Determine the [x, y] coordinate at the center of the cell enclosing the given text.  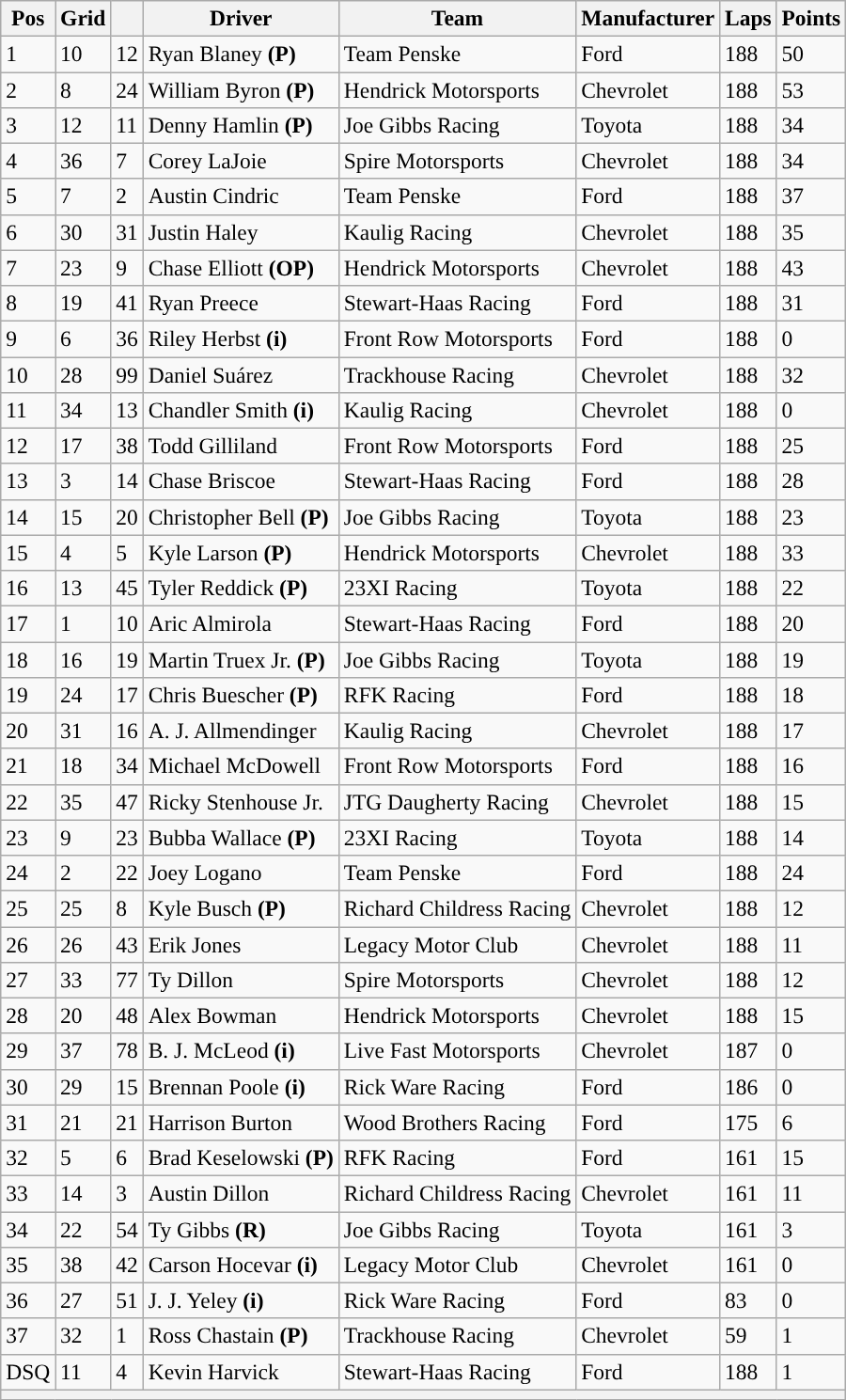
47 [127, 802]
Ricky Stenhouse Jr. [241, 802]
Riley Herbst (i) [241, 338]
Laps [748, 18]
Carson Hocevar (i) [241, 1265]
83 [748, 1300]
B. J. McLeod (i) [241, 1051]
Ty Dillon [241, 980]
Brad Keselowski (P) [241, 1157]
42 [127, 1265]
Chandler Smith (i) [241, 410]
Michael McDowell [241, 766]
Ross Chastain (P) [241, 1336]
Bubba Wallace (P) [241, 838]
Joey Logano [241, 873]
59 [748, 1336]
Alex Bowman [241, 1015]
Erik Jones [241, 944]
186 [748, 1087]
41 [127, 303]
Team [457, 18]
187 [748, 1051]
Martin Truex Jr. (P) [241, 659]
51 [127, 1300]
54 [127, 1229]
Points [811, 18]
53 [811, 89]
Justin Haley [241, 232]
Tyler Reddick (P) [241, 588]
99 [127, 374]
50 [811, 54]
Grid [83, 18]
Ryan Blaney (P) [241, 54]
Wood Brothers Racing [457, 1123]
Denny Hamlin (P) [241, 125]
William Byron (P) [241, 89]
Corey LaJoie [241, 161]
Kyle Busch (P) [241, 908]
48 [127, 1015]
Live Fast Motorsports [457, 1051]
Ty Gibbs (R) [241, 1229]
Brennan Poole (i) [241, 1087]
Kevin Harvick [241, 1372]
77 [127, 980]
Christopher Bell (P) [241, 517]
Chase Elliott (OP) [241, 268]
78 [127, 1051]
Chase Briscoe [241, 481]
Ryan Preece [241, 303]
DSQ [28, 1372]
Manufacturer [649, 18]
A. J. Allmendinger [241, 731]
Austin Cindric [241, 197]
Austin Dillon [241, 1193]
J. J. Yeley (i) [241, 1300]
Kyle Larson (P) [241, 553]
JTG Daugherty Racing [457, 802]
Harrison Burton [241, 1123]
45 [127, 588]
175 [748, 1123]
Pos [28, 18]
Daniel Suárez [241, 374]
Driver [241, 18]
Aric Almirola [241, 623]
Todd Gilliland [241, 446]
Chris Buescher (P) [241, 695]
